Search for the cell housing the specified text and yield its [x, y] center coordinate. 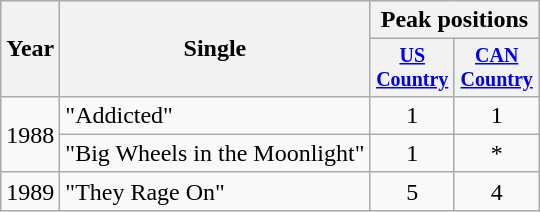
Year [30, 49]
* [496, 153]
1989 [30, 191]
US Country [412, 68]
"Addicted" [215, 115]
CAN Country [496, 68]
"They Rage On" [215, 191]
5 [412, 191]
Peak positions [454, 20]
4 [496, 191]
1988 [30, 134]
Single [215, 49]
"Big Wheels in the Moonlight" [215, 153]
